Pinpoint the cell where the given text exists, returning its (X, Y) midpoint coordinate. 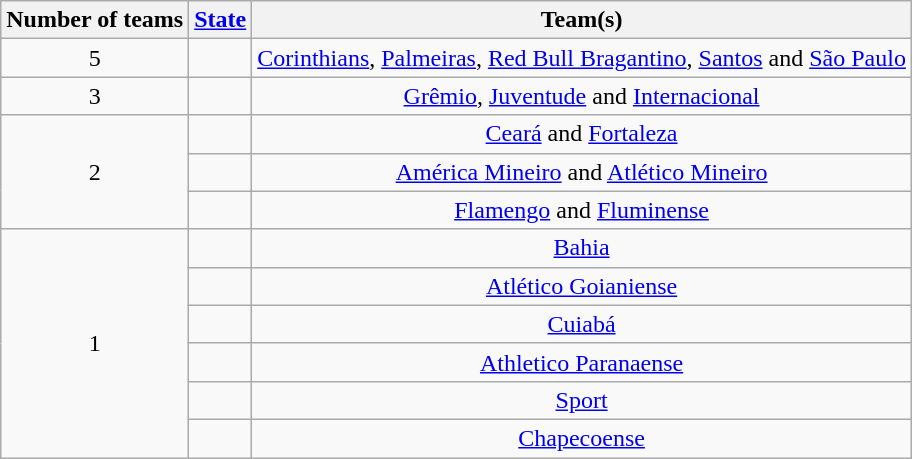
Corinthians, Palmeiras, Red Bull Bragantino, Santos and São Paulo (582, 58)
Athletico Paranaense (582, 362)
Flamengo and Fluminense (582, 210)
Team(s) (582, 20)
Chapecoense (582, 438)
Atlético Goianiense (582, 286)
State (220, 20)
1 (95, 343)
2 (95, 172)
Cuiabá (582, 324)
Number of teams (95, 20)
América Mineiro and Atlético Mineiro (582, 172)
3 (95, 96)
Sport (582, 400)
5 (95, 58)
Grêmio, Juventude and Internacional (582, 96)
Bahia (582, 248)
Ceará and Fortaleza (582, 134)
